Search for the cell housing the specified text and yield its (X, Y) center coordinate. 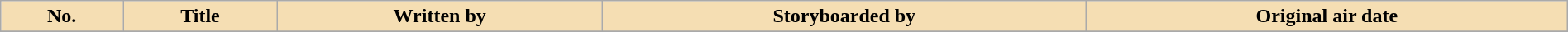
Title (200, 16)
Storyboarded by (844, 16)
Written by (440, 16)
No. (62, 16)
Original air date (1327, 16)
